Return (X, Y) of the center of cell containing provided text 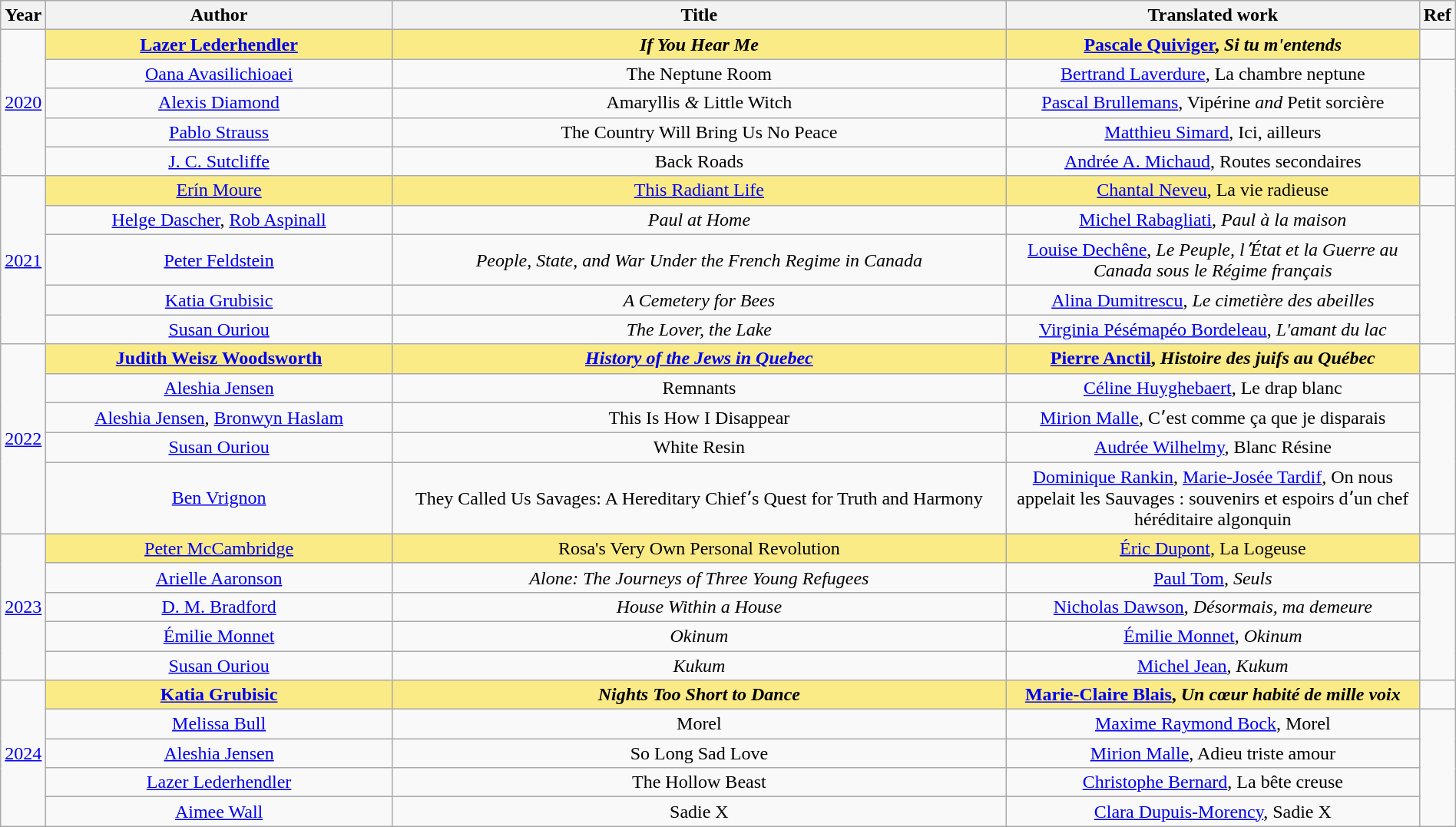
Mirion Malle, Cʼest comme ça que je disparais (1213, 418)
2023 (23, 607)
Aleshia Jensen, Bronwyn Haslam (220, 418)
Rosa's Very Own Personal Revolution (699, 548)
Paul Tom, Seuls (1213, 577)
Paul at Home (699, 220)
Peter Feldstein (220, 260)
Michel Jean, Kukum (1213, 666)
Peter McCambridge (220, 548)
Clara Dupuis-Morency, Sadie X (1213, 812)
Author (220, 15)
Morel (699, 724)
Maxime Raymond Bock, Morel (1213, 724)
Title (699, 15)
2022 (23, 439)
Helge Dascher, Rob Aspinall (220, 220)
Ref (1438, 15)
Alexis Diamond (220, 103)
D. M. Bradford (220, 607)
Arielle Aaronson (220, 577)
2024 (23, 753)
Andrée A. Michaud, Routes secondaires (1213, 161)
Bertrand Laverdure, La chambre neptune (1213, 74)
Judith Weisz Woodsworth (220, 359)
People, State, and War Under the French Regime in Canada (699, 260)
White Resin (699, 448)
A Cemetery for Bees (699, 300)
Pascal Brullemans, Vipérine and Petit sorcière (1213, 103)
Okinum (699, 636)
Alina Dumitrescu, Le cimetière des abeilles (1213, 300)
The Hollow Beast (699, 782)
History of the Jews in Quebec (699, 359)
Nicholas Dawson, Désormais, ma demeure (1213, 607)
Oana Avasilichioaei (220, 74)
Mirion Malle, Adieu triste amour (1213, 753)
Chantal Neveu, La vie radieuse (1213, 190)
The Country Will Bring Us No Peace (699, 132)
Sadie X (699, 812)
Kukum (699, 666)
Émilie Monnet (220, 636)
So Long Sad Love (699, 753)
This Is How I Disappear (699, 418)
Ben Vrignon (220, 498)
Melissa Bull (220, 724)
Nights Too Short to Dance (699, 695)
Year (23, 15)
Matthieu Simard, Ici, ailleurs (1213, 132)
House Within a House (699, 607)
They Called Us Savages: A Hereditary Chiefʼs Quest for Truth and Harmony (699, 498)
Pierre Anctil, Histoire des juifs au Québec (1213, 359)
Marie-Claire Blais, Un cœur habité de mille voix (1213, 695)
Michel Rabagliati, Paul à la maison (1213, 220)
J. C. Sutcliffe (220, 161)
2021 (23, 260)
Pablo Strauss (220, 132)
Louise Dechêne, Le Peuple, lʼÉtat et la Guerre au Canada sous le Régime français (1213, 260)
If You Hear Me (699, 45)
Dominique Rankin, Marie-Josée Tardif, On nous appelait les Sauvages : souvenirs et espoirs dʼun chef héréditaire algonquin (1213, 498)
The Neptune Room (699, 74)
Remnants (699, 388)
Céline Huyghebaert, Le drap blanc (1213, 388)
Pascale Quiviger, Si tu m'entends (1213, 45)
Translated work (1213, 15)
Virginia Pésémapéo Bordeleau, L'amant du lac (1213, 329)
2020 (23, 103)
The Lover, the Lake (699, 329)
Christophe Bernard, La bête creuse (1213, 782)
Alone: The Journeys of Three Young Refugees (699, 577)
Aimee Wall (220, 812)
Erín Moure (220, 190)
This Radiant Life (699, 190)
Back Roads (699, 161)
Audrée Wilhelmy, Blanc Résine (1213, 448)
Amaryllis & Little Witch (699, 103)
Émilie Monnet, Okinum (1213, 636)
Éric Dupont, La Logeuse (1213, 548)
